Capture the cell that displays the provided text and extract its (x, y) central coordinate. 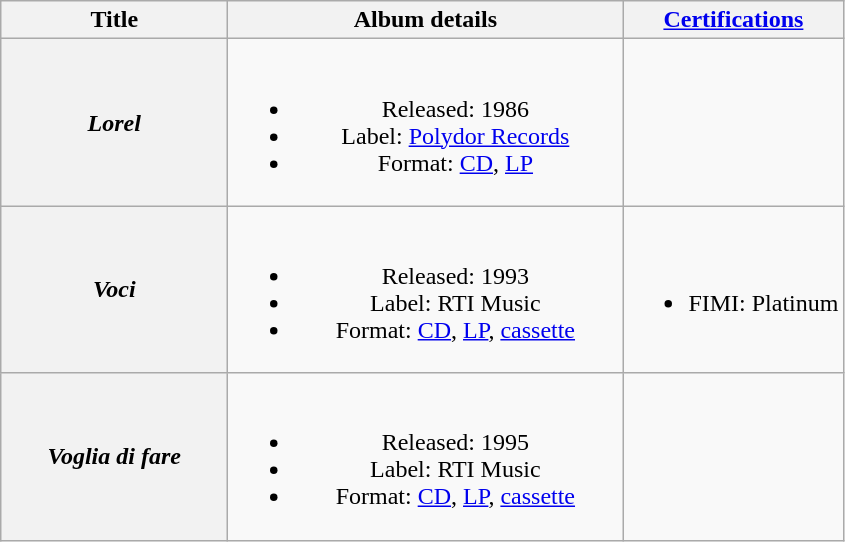
Released: 1993Label: RTI MusicFormat: CD, LP, cassette (426, 290)
Voglia di fare (114, 456)
Title (114, 20)
Certifications (734, 20)
FIMI: Platinum (734, 290)
Lorel (114, 122)
Released: 1986Label: Polydor RecordsFormat: CD, LP (426, 122)
Album details (426, 20)
Voci (114, 290)
Released: 1995Label: RTI MusicFormat: CD, LP, cassette (426, 456)
